Detect which cell encompasses the target text, then output its [x, y] center coordinate. 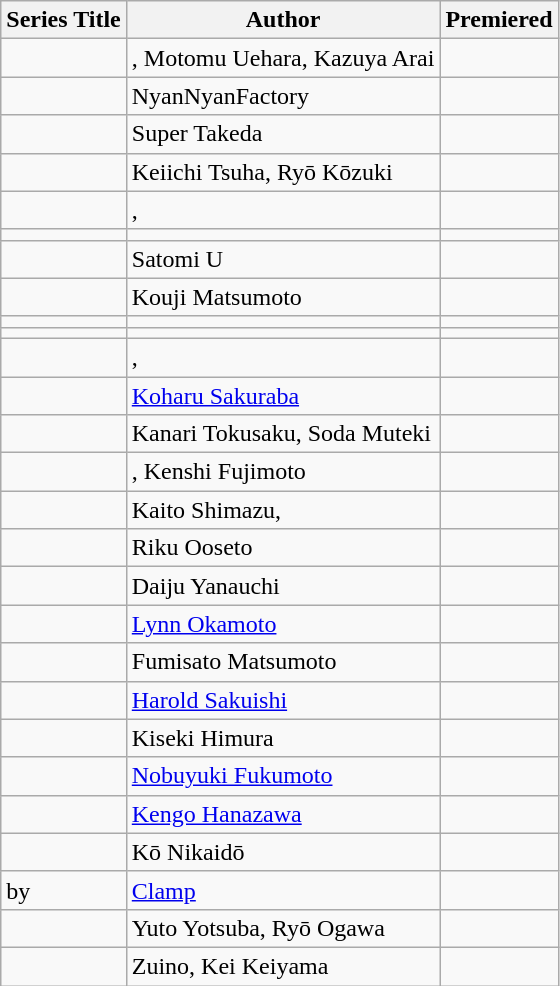
Kaito Shimazu, [283, 510]
Koharu Sakuraba [283, 395]
Author [283, 20]
, Kenshi Fujimoto [283, 472]
Harold Sakuishi [283, 700]
Nobuyuki Fukumoto [283, 776]
Fumisato Matsumoto [283, 662]
Keiichi Tsuha, Ryō Kōzuki [283, 172]
Yuto Yotsuba, Ryō Ogawa [283, 928]
Riku Ooseto [283, 548]
Kengo Hanazawa [283, 814]
by [64, 890]
Daiju Yanauchi [283, 586]
Series Title [64, 20]
Satomi U [283, 259]
Kiseki Himura [283, 738]
Kanari Tokusaku, Soda Muteki [283, 434]
, Motomu Uehara, Kazuya Arai [283, 58]
Zuino, Kei Keiyama [283, 966]
Premiered [499, 20]
Kō Nikaidō [283, 852]
Kouji Matsumoto [283, 297]
Clamp [283, 890]
NyanNyanFactory [283, 96]
Super Takeda [283, 134]
Lynn Okamoto [283, 624]
